Locate the cell with the specified text and output its [X, Y] center coordinate. 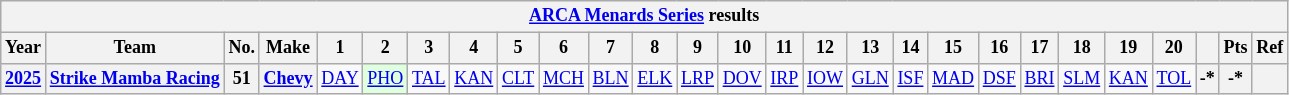
DSF [999, 78]
CLT [518, 78]
BRI [1040, 78]
DOV [742, 78]
MAD [954, 78]
19 [1129, 48]
No. [242, 48]
14 [910, 48]
16 [999, 48]
ELK [655, 78]
15 [954, 48]
7 [610, 48]
SLM [1082, 78]
2 [386, 48]
10 [742, 48]
8 [655, 48]
11 [784, 48]
2025 [24, 78]
DAY [340, 78]
Pts [1236, 48]
TOL [1174, 78]
Year [24, 48]
Ref [1270, 48]
ISF [910, 78]
6 [564, 48]
20 [1174, 48]
1 [340, 48]
PHO [386, 78]
4 [474, 48]
LRP [698, 78]
5 [518, 48]
12 [826, 48]
IRP [784, 78]
MCH [564, 78]
Make [288, 48]
ARCA Menards Series results [644, 16]
Team [134, 48]
9 [698, 48]
18 [1082, 48]
17 [1040, 48]
51 [242, 78]
13 [870, 48]
Strike Mamba Racing [134, 78]
3 [429, 48]
TAL [429, 78]
GLN [870, 78]
BLN [610, 78]
Chevy [288, 78]
IOW [826, 78]
